Pinpoint the cell where the given text exists, returning its (X, Y) midpoint coordinate. 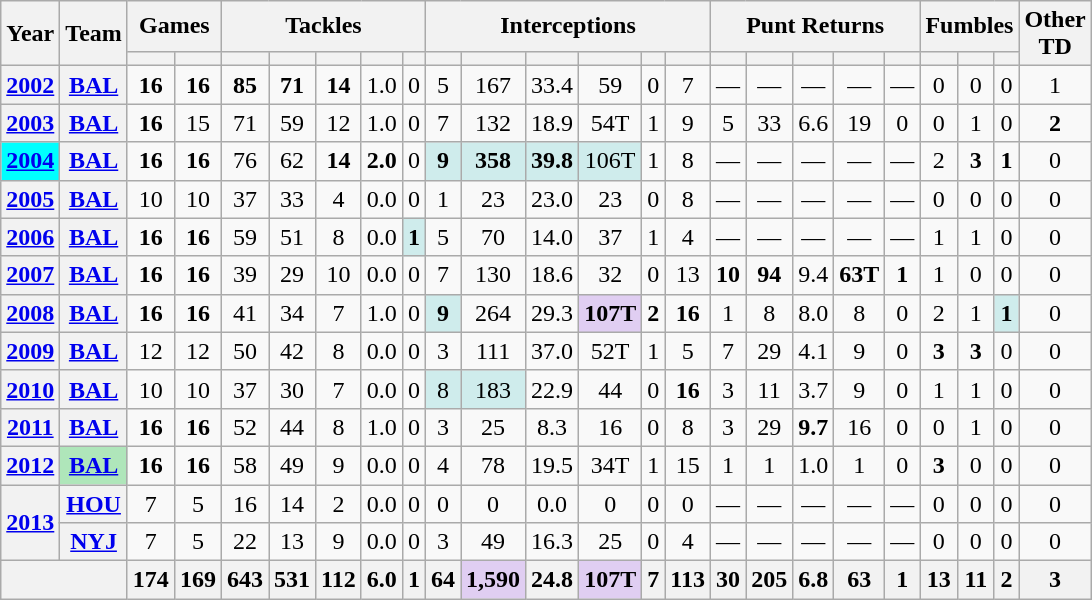
2007 (30, 275)
24.8 (552, 580)
643 (244, 580)
76 (244, 161)
52 (244, 427)
8.0 (814, 313)
174 (150, 580)
2005 (30, 199)
264 (494, 313)
39.8 (552, 161)
62 (292, 161)
78 (494, 465)
6.8 (814, 580)
531 (292, 580)
23.0 (552, 199)
6.0 (382, 580)
18.9 (552, 123)
51 (292, 237)
167 (494, 85)
183 (494, 389)
4.1 (814, 351)
70 (494, 237)
2012 (30, 465)
2011 (30, 427)
2010 (30, 389)
2003 (30, 123)
9.4 (814, 275)
3.7 (814, 389)
112 (339, 580)
Fumbles (970, 26)
34T (610, 465)
41 (244, 313)
Team (94, 34)
OtherTD (1055, 34)
106T (610, 161)
9.7 (814, 427)
Interceptions (568, 26)
Year (30, 34)
169 (198, 580)
94 (770, 275)
29.3 (552, 313)
130 (494, 275)
2013 (30, 522)
Tackles (323, 26)
2006 (30, 237)
33.4 (552, 85)
358 (494, 161)
8.3 (552, 427)
39 (244, 275)
63T (860, 275)
113 (688, 580)
Games (174, 26)
18.6 (552, 275)
63 (860, 580)
2002 (30, 85)
37.0 (552, 351)
19 (860, 123)
64 (442, 580)
2008 (30, 313)
58 (244, 465)
42 (292, 351)
22.9 (552, 389)
32 (610, 275)
14.0 (552, 237)
2009 (30, 351)
22 (244, 542)
111 (494, 351)
16.3 (552, 542)
34 (292, 313)
52T (610, 351)
19.5 (552, 465)
Punt Returns (816, 26)
85 (244, 85)
205 (770, 580)
6.6 (814, 123)
2.0 (382, 161)
54T (610, 123)
NYJ (94, 542)
1,590 (494, 580)
HOU (94, 503)
132 (494, 123)
2004 (30, 161)
50 (244, 351)
